Pinpoint the cell where the given text exists, returning its [x, y] midpoint coordinate. 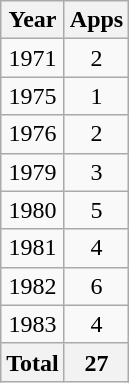
5 [96, 210]
3 [96, 172]
Apps [96, 20]
1979 [33, 172]
1 [96, 96]
1981 [33, 248]
1976 [33, 134]
Year [33, 20]
1975 [33, 96]
6 [96, 286]
1971 [33, 58]
1983 [33, 324]
1980 [33, 210]
Total [33, 362]
1982 [33, 286]
27 [96, 362]
